Locate the cell with the specified text and output its (x, y) center coordinate. 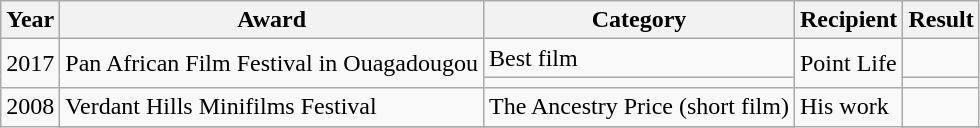
Point Life (848, 64)
Year (30, 20)
His work (848, 107)
2008 (30, 107)
Recipient (848, 20)
Category (638, 20)
The Ancestry Price (short film) (638, 107)
2017 (30, 64)
Pan African Film Festival in Ouagadougou (272, 64)
Result (941, 20)
Award (272, 20)
Best film (638, 58)
Verdant Hills Minifilms Festival (272, 107)
